Return the (x, y) coordinate for the center point of the cell that contains the specified text.  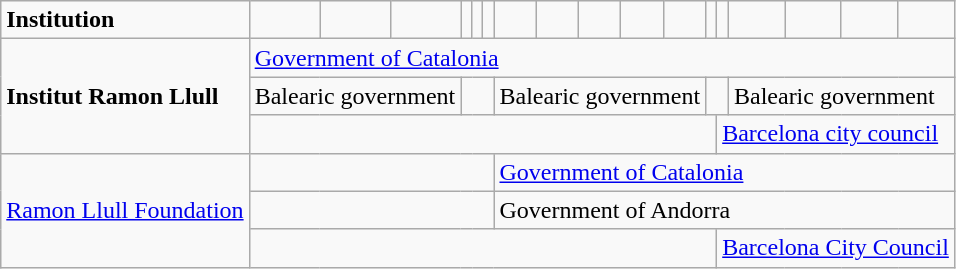
Ramon Llull Foundation (125, 210)
Institution (125, 20)
Institut Ramon Llull (125, 96)
Barcelona City Council (836, 248)
Barcelona city council (836, 134)
Government of Andorra (724, 210)
